Extract the (x, y) coordinate from the center of the cell holding the provided text.  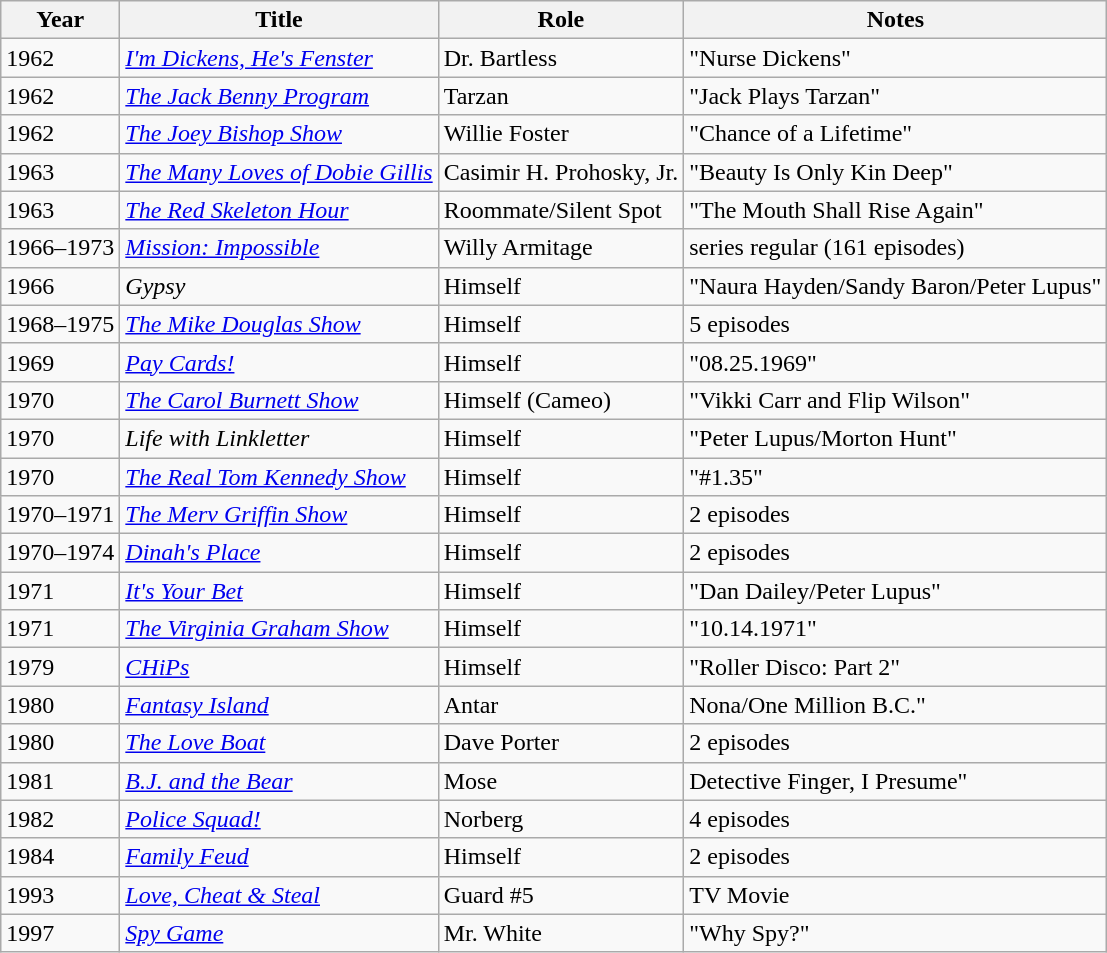
Police Squad! (279, 819)
1968–1975 (60, 324)
1979 (60, 667)
Role (561, 20)
"Why Spy?" (896, 933)
The Jack Benny Program (279, 96)
Casimir H. Prohosky, Jr. (561, 172)
B.J. and the Bear (279, 781)
The Joey Bishop Show (279, 134)
"Naura Hayden/Sandy Baron/Peter Lupus" (896, 286)
Spy Game (279, 933)
The Many Loves of Dobie Gillis (279, 172)
1969 (60, 362)
CHiPs (279, 667)
Tarzan (561, 96)
Nona/One Million B.C." (896, 705)
Guard #5 (561, 895)
"Beauty Is Only Kin Deep" (896, 172)
TV Movie (896, 895)
Himself (Cameo) (561, 400)
1993 (60, 895)
Fantasy Island (279, 705)
The Virginia Graham Show (279, 629)
1970–1971 (60, 515)
Mr. White (561, 933)
1984 (60, 857)
"Vikki Carr and Flip Wilson" (896, 400)
1982 (60, 819)
"Jack Plays Tarzan" (896, 96)
series regular (161 episodes) (896, 248)
"The Mouth Shall Rise Again" (896, 210)
5 episodes (896, 324)
The Real Tom Kennedy Show (279, 477)
"Dan Dailey/Peter Lupus" (896, 591)
The Love Boat (279, 743)
Title (279, 20)
It's Your Bet (279, 591)
1966–1973 (60, 248)
1970–1974 (60, 553)
Dave Porter (561, 743)
Love, Cheat & Steal (279, 895)
Dinah's Place (279, 553)
1981 (60, 781)
"Chance of a Lifetime" (896, 134)
The Merv Griffin Show (279, 515)
The Red Skeleton Hour (279, 210)
Pay Cards! (279, 362)
The Carol Burnett Show (279, 400)
Roommate/Silent Spot (561, 210)
"Nurse Dickens" (896, 58)
Willie Foster (561, 134)
Antar (561, 705)
Mose (561, 781)
Notes (896, 20)
Dr. Bartless (561, 58)
Detective Finger, I Presume" (896, 781)
Year (60, 20)
1966 (60, 286)
The Mike Douglas Show (279, 324)
Mission: Impossible (279, 248)
Norberg (561, 819)
4 episodes (896, 819)
I'm Dickens, He's Fenster (279, 58)
"08.25.1969" (896, 362)
"Roller Disco: Part 2" (896, 667)
Life with Linkletter (279, 438)
Gypsy (279, 286)
"10.14.1971" (896, 629)
"Peter Lupus/Morton Hunt" (896, 438)
1997 (60, 933)
Family Feud (279, 857)
Willy Armitage (561, 248)
"#1.35" (896, 477)
